Detect which cell encompasses the target text, then output its (x, y) center coordinate. 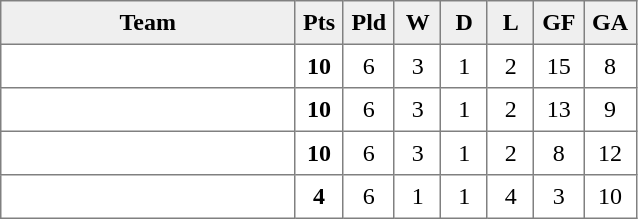
9 (610, 110)
12 (610, 153)
13 (559, 110)
D (464, 23)
Pld (368, 23)
GF (559, 23)
15 (559, 66)
Pts (319, 23)
GA (610, 23)
W (417, 23)
L (510, 23)
Team (148, 23)
